Search for the cell housing the specified text and yield its [X, Y] center coordinate. 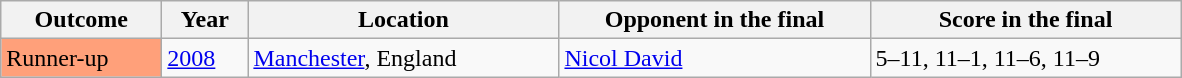
Manchester, England [404, 58]
Outcome [82, 20]
Score in the final [1026, 20]
2008 [205, 58]
Year [205, 20]
Location [404, 20]
5–11, 11–1, 11–6, 11–9 [1026, 58]
Nicol David [714, 58]
Runner-up [82, 58]
Opponent in the final [714, 20]
